Return the (x, y) coordinate for the center point of the cell that contains the specified text.  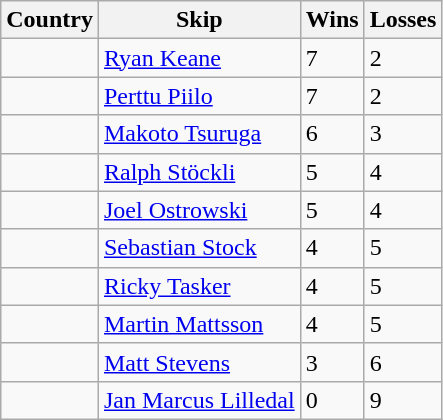
Joel Ostrowski (199, 210)
Martin Mattsson (199, 324)
Ricky Tasker (199, 286)
Skip (199, 20)
Perttu Piilo (199, 96)
Ryan Keane (199, 58)
Wins (332, 20)
Country (50, 20)
Ralph Stöckli (199, 172)
Matt Stevens (199, 362)
Makoto Tsuruga (199, 134)
Losses (403, 20)
9 (403, 400)
Jan Marcus Lilledal (199, 400)
0 (332, 400)
Sebastian Stock (199, 248)
